Return the [X, Y] coordinate for the center point of the cell that contains the specified text.  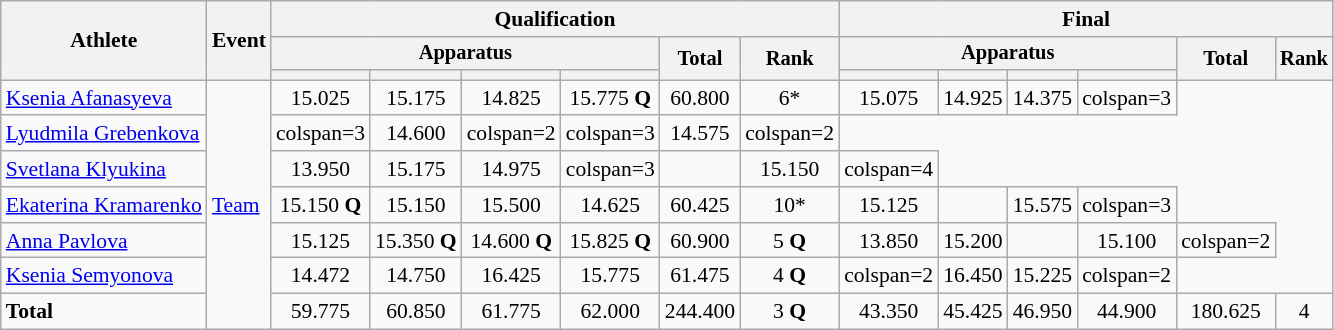
180.625 [1226, 312]
59.775 [320, 312]
Svetlana Klyukina [104, 169]
60.425 [700, 205]
15.225 [1042, 276]
colspan=4 [888, 169]
Athlete [104, 40]
244.400 [700, 312]
14.600 [416, 134]
4 Q [790, 276]
14.925 [972, 98]
Ksenia Afanasyeva [104, 98]
Team [239, 204]
Ekaterina Kramarenko [104, 205]
14.600 Q [512, 241]
13.950 [320, 169]
45.425 [972, 312]
6* [790, 98]
14.625 [610, 205]
60.800 [700, 98]
14.575 [700, 134]
15.100 [1126, 241]
15.150 Q [320, 205]
46.950 [1042, 312]
14.375 [1042, 98]
4 [1304, 312]
Ksenia Semyonova [104, 276]
14.825 [512, 98]
14.750 [416, 276]
14.975 [512, 169]
60.900 [700, 241]
61.775 [512, 312]
13.850 [888, 241]
15.825 Q [610, 241]
15.075 [888, 98]
15.775 [610, 276]
15.775 Q [610, 98]
44.900 [1126, 312]
16.425 [512, 276]
43.350 [888, 312]
5 Q [790, 241]
Final [1086, 19]
15.350 Q [416, 241]
62.000 [610, 312]
Lyudmila Grebenkova [104, 134]
14.472 [320, 276]
Qualification [555, 19]
10* [790, 205]
3 Q [790, 312]
61.475 [700, 276]
15.025 [320, 98]
60.850 [416, 312]
15.500 [512, 205]
Event [239, 40]
15.575 [1042, 205]
15.200 [972, 241]
Anna Pavlova [104, 241]
16.450 [972, 276]
